Return (x, y) of the center of cell containing provided text 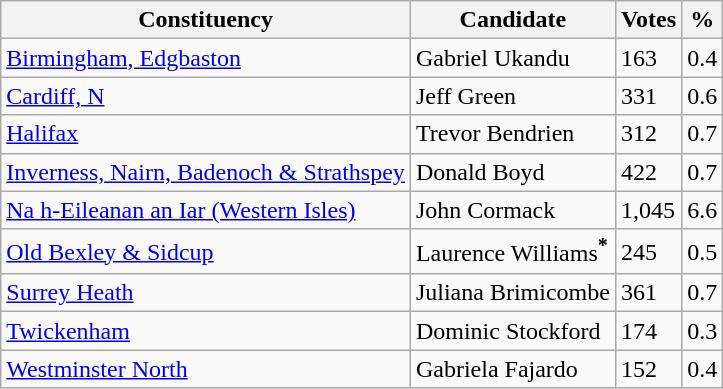
% (702, 20)
Donald Boyd (512, 172)
Votes (648, 20)
361 (648, 293)
Trevor Bendrien (512, 134)
Westminster North (206, 369)
Twickenham (206, 331)
422 (648, 172)
0.3 (702, 331)
174 (648, 331)
Dominic Stockford (512, 331)
Laurence Williams* (512, 252)
Constituency (206, 20)
0.6 (702, 96)
Halifax (206, 134)
Birmingham, Edgbaston (206, 58)
Surrey Heath (206, 293)
Cardiff, N (206, 96)
1,045 (648, 210)
Jeff Green (512, 96)
331 (648, 96)
Inverness, Nairn, Badenoch & Strathspey (206, 172)
Juliana Brimicombe (512, 293)
Old Bexley & Sidcup (206, 252)
Gabriel Ukandu (512, 58)
0.5 (702, 252)
163 (648, 58)
Na h-Eileanan an Iar (Western Isles) (206, 210)
152 (648, 369)
Gabriela Fajardo (512, 369)
John Cormack (512, 210)
312 (648, 134)
245 (648, 252)
Candidate (512, 20)
6.6 (702, 210)
